Detect which cell encompasses the target text, then output its [x, y] center coordinate. 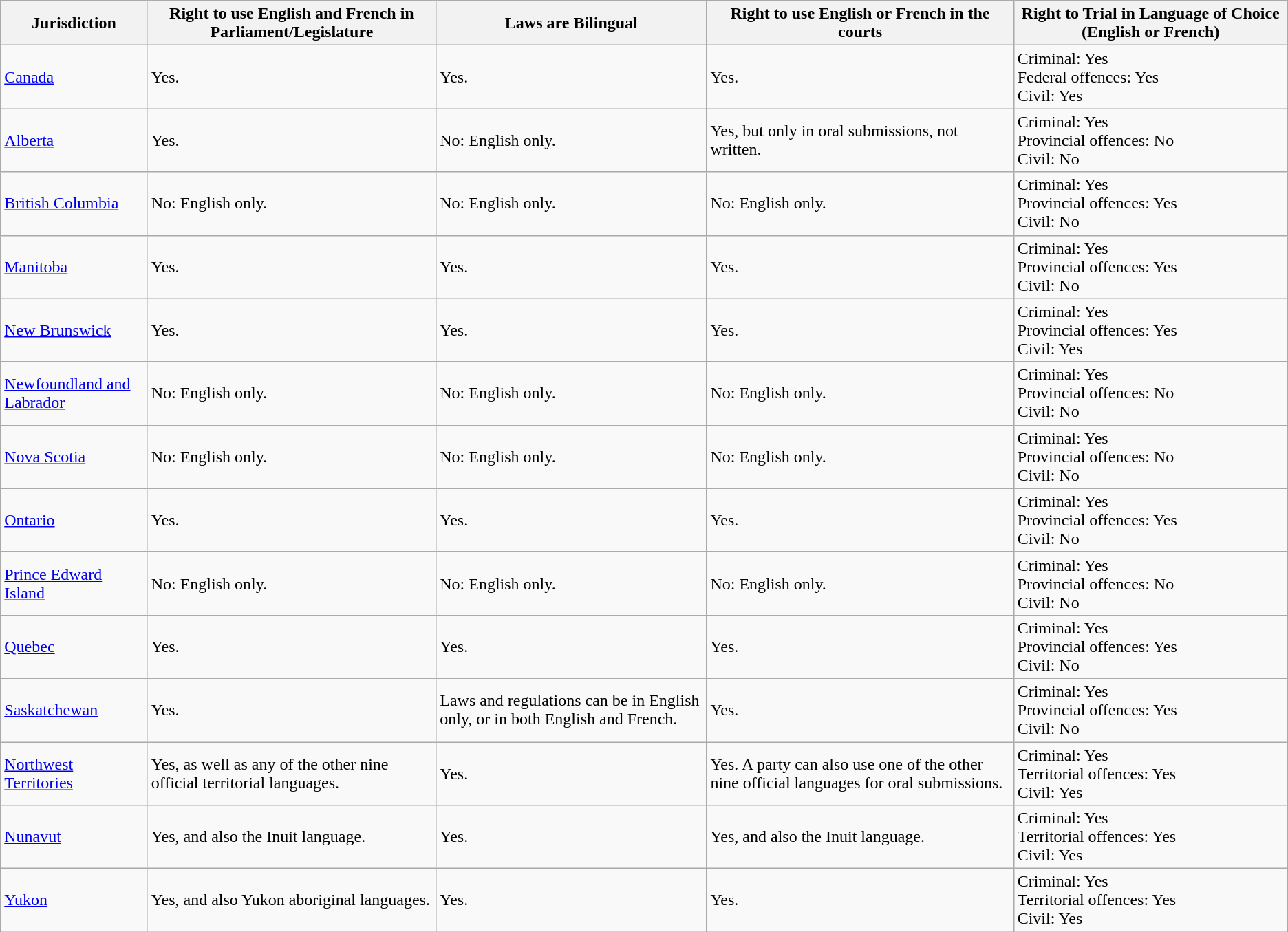
Criminal: YesProvincial offences: No Civil: No [1150, 140]
Yes, but only in oral submissions, not written. [860, 140]
Prince Edward Island [74, 583]
Criminal: YesProvincial offences: YesCivil: Yes [1150, 330]
Nova Scotia [74, 457]
Yes, and also Yukon aboriginal languages. [292, 900]
Quebec [74, 647]
Yukon [74, 900]
Canada [74, 77]
Right to use English and French in Parliament/Legislature [292, 23]
Right to Trial in Language of Choice (English or French) [1150, 23]
Criminal: YesProvincial offences: Yes Civil: No [1150, 267]
Ontario [74, 520]
Yes. A party can also use one of the other nine official languages for oral submissions. [860, 773]
Newfoundland and Labrador [74, 393]
Criminal: YesFederal offences: YesCivil: Yes [1150, 77]
Yes, as well as any of the other nine official territorial languages. [292, 773]
Nunavut [74, 837]
Laws and regulations can be in English only, or in both English and French. [571, 710]
Northwest Territories [74, 773]
Right to use English or French in the courts [860, 23]
Manitoba [74, 267]
British Columbia [74, 204]
Alberta [74, 140]
Saskatchewan [74, 710]
Jurisdiction [74, 23]
New Brunswick [74, 330]
Laws are Bilingual [571, 23]
